Find where the given text appears and provide that cell's center as (X, Y) coordinate. 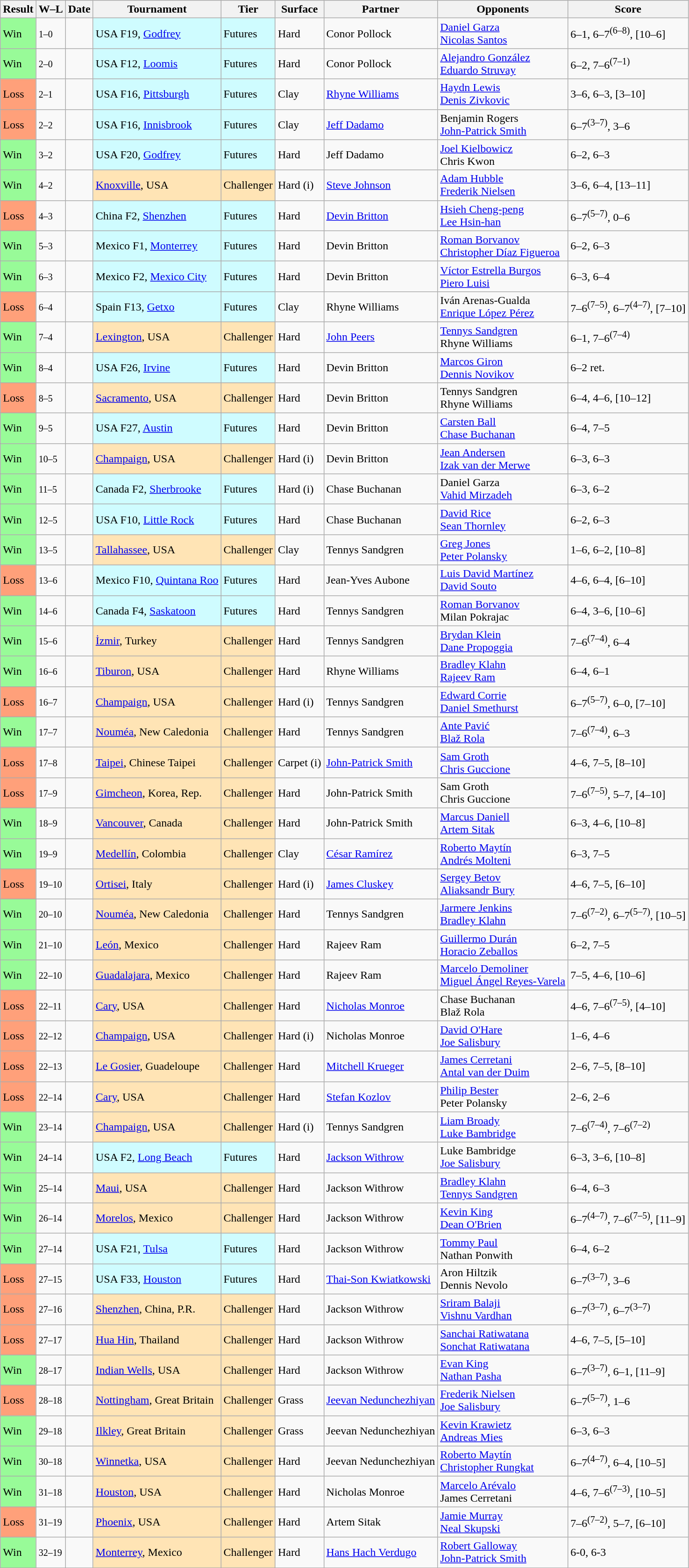
7–6(7–2), 6–7(5–7), [10–5] (628, 914)
Surface (299, 9)
7–6(7–4), 6–4 (628, 641)
3–6, 6–4, [13–11] (628, 185)
6–4 (50, 306)
7–6(7–5), 6–7(4–7), [7–10] (628, 306)
Carpet (i) (299, 762)
1–0 (50, 34)
Stefan Kozlov (381, 1096)
Thai-Son Kwiatkowski (381, 1278)
Tier (248, 9)
7–6(7–4), 7–6(7–2) (628, 1127)
James Cluskey (381, 884)
4–6, 7–5, [6–10] (628, 884)
W–L (50, 9)
10–5 (50, 459)
Knoxville, USA (157, 185)
Morelos, Mexico (157, 1218)
27–16 (50, 1309)
17–8 (50, 762)
Marcelo Demoliner Miguel Ángel Reyes-Varela (503, 975)
USA F26, Irvine (157, 367)
David O'Hare Joe Salisbury (503, 1036)
1–6, 4–6 (628, 1036)
4–6, 7–5, [8–10] (628, 762)
6–3, 3–6, [10–8] (628, 1157)
6–2, 7–5 (628, 945)
Philip Bester Peter Polansky (503, 1096)
6–7(3–7), 6–1, [11–9] (628, 1370)
Sacramento, USA (157, 398)
Nottingham, Great Britain (157, 1401)
6–1, 7–6(7–4) (628, 337)
Taipei, Chinese Taipei (157, 762)
USA F19, Godfrey (157, 34)
30–18 (50, 1462)
Adam Hubble Frederik Nielsen (503, 185)
Kevin Krawietz Andreas Mies (503, 1431)
6–3, 7–5 (628, 854)
18–9 (50, 823)
Maui, USA (157, 1188)
11–5 (50, 489)
6–4, 7–5 (628, 429)
Ortisei, Italy (157, 884)
13–6 (50, 580)
6–4, 6–2 (628, 1249)
9–5 (50, 429)
John Peers (381, 337)
Sergey Betov Aliaksandr Bury (503, 884)
23–14 (50, 1127)
Tournament (157, 9)
Le Gosier, Guadeloupe (157, 1067)
USA F16, Innisbrook (157, 124)
16–6 (50, 671)
3–6, 6–3, [3–10] (628, 94)
Tommy Paul Nathan Ponwith (503, 1249)
Mexico F2, Mexico City (157, 276)
Edward Corrie Daniel Smethurst (503, 701)
Jean-Yves Aubone (381, 580)
6–4, 4–6, [10–12] (628, 398)
Guillermo Durán Horacio Zeballos (503, 945)
Mitchell Krueger (381, 1067)
7–4 (50, 337)
6–2, 7–6(7–1) (628, 64)
Luis David Martínez David Souto (503, 580)
7–6(7–4), 6–3 (628, 732)
Houston, USA (157, 1491)
6–4, 6–1 (628, 671)
USA F27, Austin (157, 429)
22–10 (50, 975)
2–6, 7–5, [8–10] (628, 1067)
Mexico F10, Quintana Roo (157, 580)
6–3 (50, 276)
Ilkley, Great Britain (157, 1431)
Steve Johnson (381, 185)
Jarmere Jenkins Bradley Klahn (503, 914)
USA F12, Loomis (157, 64)
32–19 (50, 1552)
Phoenix, USA (157, 1522)
Partner (381, 9)
17–7 (50, 732)
Hsieh Cheng-peng Lee Hsin-han (503, 216)
3–2 (50, 155)
17–9 (50, 793)
13–5 (50, 550)
Guadalajara, Mexico (157, 975)
Alejandro González Eduardo Struvay (503, 64)
6–7(5–7), 1–6 (628, 1401)
Greg Jones Peter Polansky (503, 550)
César Ramírez (381, 854)
6–4, 6–3 (628, 1188)
7–6(7–5), 5–7, [4–10] (628, 793)
5–3 (50, 246)
Sriram Balaji Vishnu Vardhan (503, 1309)
6–3, 6–2 (628, 489)
Kevin King Dean O'Brien (503, 1218)
Jamie Murray Neal Skupski (503, 1522)
Roberto Maytín Christopher Rungkat (503, 1462)
Winnetka, USA (157, 1462)
6–3, 4–6, [10–8] (628, 823)
27–17 (50, 1339)
Marcus Daniell Artem Sitak (503, 823)
2–6, 2–6 (628, 1096)
27–14 (50, 1249)
USA F21, Tulsa (157, 1249)
Benjamin Rogers John-Patrick Smith (503, 124)
22–11 (50, 1006)
Evan King Nathan Pasha (503, 1370)
2–0 (50, 64)
6–7(4–7), 6–4, [10–5] (628, 1462)
21–10 (50, 945)
Canada F4, Saskatoon (157, 611)
León, Mexico (157, 945)
Roman Borvanov Christopher Díaz Figueroa (503, 246)
Luke Bambridge Joe Salisbury (503, 1157)
Hua Hin, Thailand (157, 1339)
Shenzhen, China, P.R. (157, 1309)
24–14 (50, 1157)
USA F2, Long Beach (157, 1157)
Date (79, 9)
7–5, 4–6, [10–6] (628, 975)
USA F20, Godfrey (157, 155)
Tiburon, USA (157, 671)
Robert Galloway John-Patrick Smith (503, 1552)
Bradley Klahn Tennys Sandgren (503, 1188)
4–6, 7–6(7–5), [4–10] (628, 1006)
Marcos Giron Dennis Novikov (503, 367)
25–14 (50, 1188)
China F2, Shenzhen (157, 216)
20–10 (50, 914)
Ante Pavić Blaž Rola (503, 732)
Brydan Klein Dane Propoggia (503, 641)
28–18 (50, 1401)
8–4 (50, 367)
USA F16, Pittsburgh (157, 94)
Canada F2, Sherbrooke (157, 489)
6–7(3–7), 6–7(3–7) (628, 1309)
James Cerretani Antal van der Duim (503, 1067)
Spain F13, Getxo (157, 306)
Lexington, USA (157, 337)
6–1, 6–7(6–8), [10–6] (628, 34)
Opponents (503, 9)
Víctor Estrella Burgos Piero Luisi (503, 276)
6–3, 6–4 (628, 276)
6–4, 3–6, [10–6] (628, 611)
28–17 (50, 1370)
6-0, 6-3 (628, 1552)
6–7(5–7), 6–0, [7–10] (628, 701)
22–13 (50, 1067)
Liam Broady Luke Bambridge (503, 1127)
22–14 (50, 1096)
6–2 ret. (628, 367)
22–12 (50, 1036)
Monterrey, Mexico (157, 1552)
14–6 (50, 611)
31–18 (50, 1491)
19–9 (50, 854)
Medellín, Colombia (157, 854)
6–7(5–7), 0–6 (628, 216)
31–19 (50, 1522)
4–3 (50, 216)
Haydn Lewis Denis Zivkovic (503, 94)
4–6, 7–5, [5–10] (628, 1339)
Roberto Maytín Andrés Molteni (503, 854)
2–1 (50, 94)
Vancouver, Canada (157, 823)
Iván Arenas-Gualda Enrique López Pérez (503, 306)
26–14 (50, 1218)
12–5 (50, 519)
Mexico F1, Monterrey (157, 246)
1–6, 6–2, [10–8] (628, 550)
6–7(4–7), 7–6(7–5), [11–9] (628, 1218)
David Rice Sean Thornley (503, 519)
19–10 (50, 884)
Tallahassee, USA (157, 550)
Artem Sitak (381, 1522)
Daniel Garza Nicolas Santos (503, 34)
Roman Borvanov Milan Pokrajac (503, 611)
Aron Hiltzik Dennis Nevolo (503, 1278)
27–15 (50, 1278)
2–2 (50, 124)
7–6(7–2), 5–7, [6–10] (628, 1522)
Score (628, 9)
Joel Kielbowicz Chris Kwon (503, 155)
Chase Buchanan Blaž Rola (503, 1006)
USA F10, Little Rock (157, 519)
Daniel Garza Vahid Mirzadeh (503, 489)
4–2 (50, 185)
USA F33, Houston (157, 1278)
4–6, 6–4, [6–10] (628, 580)
Jean Andersen Izak van der Merwe (503, 459)
Frederik Nielsen Joe Salisbury (503, 1401)
Carsten Ball Chase Buchanan (503, 429)
29–18 (50, 1431)
Hans Hach Verdugo (381, 1552)
Marcelo Arévalo James Cerretani (503, 1491)
İzmir, Turkey (157, 641)
Sanchai Ratiwatana Sonchat Ratiwatana (503, 1339)
8–5 (50, 398)
4–6, 7–6(7–3), [10–5] (628, 1491)
Gimcheon, Korea, Rep. (157, 793)
15–6 (50, 641)
Result (18, 9)
16–7 (50, 701)
Indian Wells, USA (157, 1370)
Bradley Klahn Rajeev Ram (503, 671)
